Return [x, y] of the center of cell containing provided text 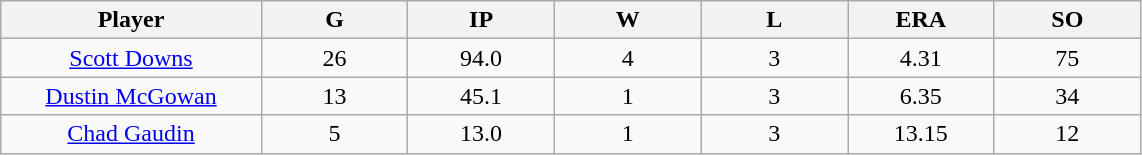
ERA [922, 20]
IP [482, 20]
12 [1068, 134]
5 [334, 134]
Chad Gaudin [132, 134]
13.15 [922, 134]
Scott Downs [132, 58]
6.35 [922, 96]
13.0 [482, 134]
W [628, 20]
94.0 [482, 58]
13 [334, 96]
SO [1068, 20]
4 [628, 58]
Dustin McGowan [132, 96]
26 [334, 58]
L [774, 20]
4.31 [922, 58]
G [334, 20]
45.1 [482, 96]
34 [1068, 96]
75 [1068, 58]
Player [132, 20]
